Return [X, Y] of the center of cell containing provided text 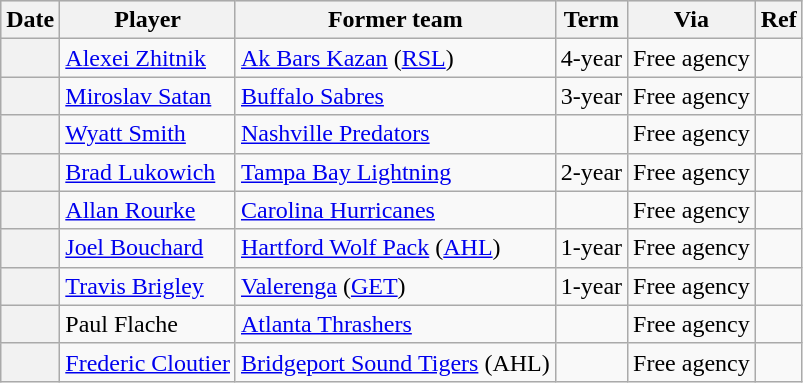
Ref [778, 20]
Wyatt Smith [148, 134]
Nashville Predators [395, 134]
Atlanta Thrashers [395, 324]
Player [148, 20]
4-year [591, 58]
Bridgeport Sound Tigers (AHL) [395, 362]
Valerenga (GET) [395, 286]
Miroslav Satan [148, 96]
Ak Bars Kazan (RSL) [395, 58]
Alexei Zhitnik [148, 58]
Frederic Cloutier [148, 362]
Allan Rourke [148, 210]
2-year [591, 172]
Former team [395, 20]
Term [591, 20]
Buffalo Sabres [395, 96]
Paul Flache [148, 324]
Brad Lukowich [148, 172]
Carolina Hurricanes [395, 210]
Via [692, 20]
Travis Brigley [148, 286]
Joel Bouchard [148, 248]
3-year [591, 96]
Date [30, 20]
Tampa Bay Lightning [395, 172]
Hartford Wolf Pack (AHL) [395, 248]
